Pinpoint the cell where the given text exists, returning its [x, y] midpoint coordinate. 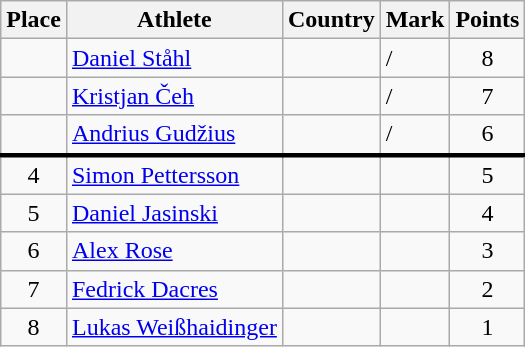
3 [488, 251]
Mark [415, 20]
Points [488, 20]
Daniel Ståhl [174, 58]
2 [488, 289]
Simon Pettersson [174, 174]
Athlete [174, 20]
Place [34, 20]
Lukas Weißhaidinger [174, 327]
1 [488, 327]
Fedrick Dacres [174, 289]
Andrius Gudžius [174, 135]
Daniel Jasinski [174, 213]
Kristjan Čeh [174, 96]
Country [331, 20]
Alex Rose [174, 251]
